For the text-containing cell, return its midpoint in [X, Y] coordinate format. 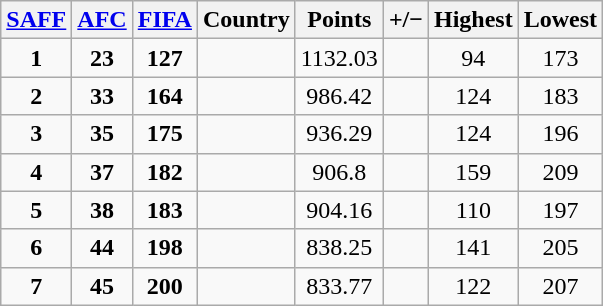
44 [102, 248]
Country [246, 20]
838.25 [339, 248]
182 [164, 172]
197 [560, 210]
3 [36, 134]
200 [164, 286]
936.29 [339, 134]
2 [36, 96]
127 [164, 58]
AFC [102, 20]
37 [102, 172]
45 [102, 286]
122 [473, 286]
198 [164, 248]
833.77 [339, 286]
175 [164, 134]
SAFF [36, 20]
196 [560, 134]
33 [102, 96]
207 [560, 286]
173 [560, 58]
Points [339, 20]
1 [36, 58]
94 [473, 58]
1132.03 [339, 58]
6 [36, 248]
906.8 [339, 172]
159 [473, 172]
209 [560, 172]
23 [102, 58]
5 [36, 210]
7 [36, 286]
164 [164, 96]
+/− [406, 20]
205 [560, 248]
4 [36, 172]
FIFA [164, 20]
141 [473, 248]
110 [473, 210]
38 [102, 210]
Highest [473, 20]
986.42 [339, 96]
904.16 [339, 210]
Lowest [560, 20]
35 [102, 134]
